Return (X, Y) of the center of cell containing provided text 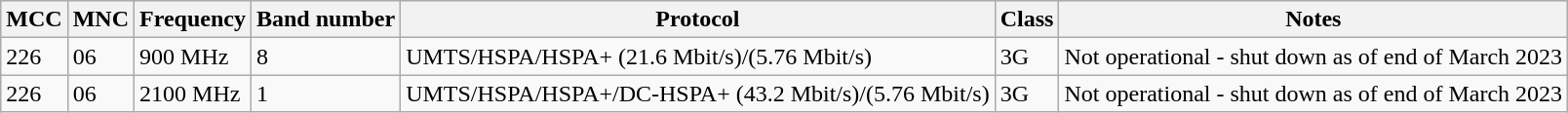
Class (1027, 19)
Frequency (193, 19)
1 (326, 94)
UMTS/HSPA/HSPA+ (21.6 Mbit/s)/(5.76 Mbit/s) (698, 56)
900 MHz (193, 56)
UMTS/HSPA/HSPA+/DC-HSPA+ (43.2 Mbit/s)/(5.76 Mbit/s) (698, 94)
Band number (326, 19)
Notes (1313, 19)
MCC (34, 19)
Protocol (698, 19)
8 (326, 56)
MNC (100, 19)
2100 MHz (193, 94)
